For the text-containing cell, return its midpoint in (x, y) coordinate format. 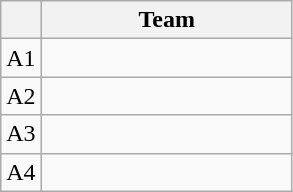
A1 (21, 58)
A3 (21, 134)
Team (166, 20)
A2 (21, 96)
A4 (21, 172)
